Locate the cell with the specified text and output its (x, y) center coordinate. 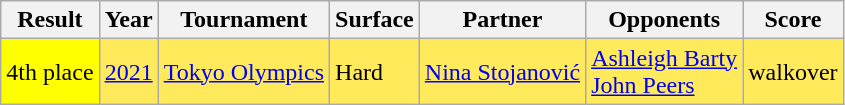
Score (793, 20)
Ashleigh Barty John Peers (664, 72)
4th place (50, 72)
Hard (375, 72)
Year (128, 20)
Partner (502, 20)
walkover (793, 72)
2021 (128, 72)
Result (50, 20)
Tournament (244, 20)
Nina Stojanović (502, 72)
Surface (375, 20)
Opponents (664, 20)
Tokyo Olympics (244, 72)
